Identify which cell holds the provided text, then report its (x, y) central coordinate. 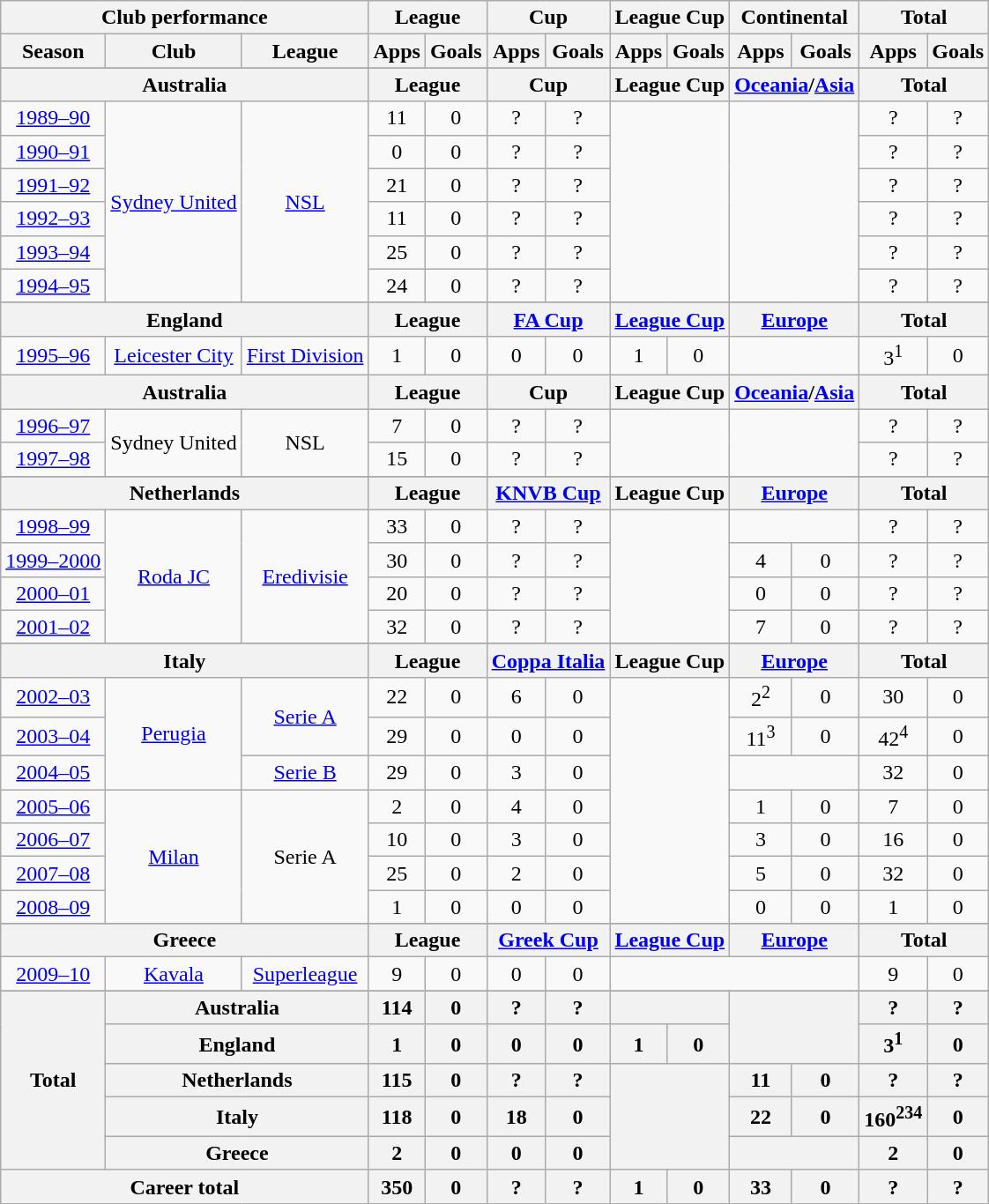
Kavala (174, 974)
Perugia (174, 733)
1991–92 (53, 185)
24 (397, 286)
114 (397, 1007)
Leicester City (174, 356)
FA Cup (548, 319)
16 (894, 840)
Coppa Italia (548, 660)
Season (53, 51)
350 (397, 1186)
1999–2000 (53, 560)
113 (762, 737)
160234 (894, 1118)
2009–10 (53, 974)
Career total (185, 1186)
1990–91 (53, 152)
First Division (305, 356)
2008–09 (53, 907)
10 (397, 840)
115 (397, 1081)
1997–98 (53, 459)
Milan (174, 857)
2000–01 (53, 593)
15 (397, 459)
1993–94 (53, 252)
2005–06 (53, 806)
1996–97 (53, 426)
6 (517, 696)
424 (894, 737)
1995–96 (53, 356)
21 (397, 185)
Club performance (185, 18)
5 (762, 873)
2004–05 (53, 773)
118 (397, 1118)
Club (174, 51)
20 (397, 593)
1998–99 (53, 526)
Superleague (305, 974)
2003–04 (53, 737)
Eredivisie (305, 576)
2006–07 (53, 840)
Serie B (305, 773)
Roda JC (174, 576)
1989–90 (53, 118)
18 (517, 1118)
1992–93 (53, 219)
Continental (795, 18)
2007–08 (53, 873)
1994–95 (53, 286)
2001–02 (53, 627)
Greek Cup (548, 940)
KNVB Cup (548, 493)
2002–03 (53, 696)
